Output the [x, y] coordinate of the center of the cell containing the given text.  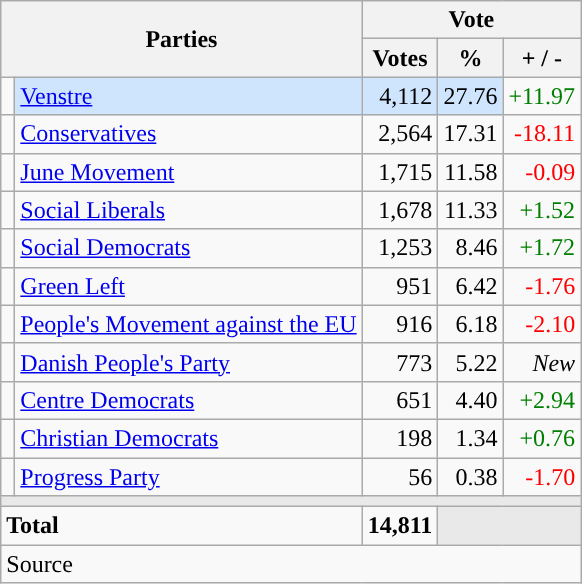
-1.76 [542, 286]
+1.72 [542, 248]
8.46 [470, 248]
People's Movement against the EU [188, 324]
Centre Democrats [188, 400]
14,811 [400, 526]
% [470, 58]
+1.52 [542, 210]
951 [400, 286]
-0.09 [542, 172]
+2.94 [542, 400]
1.34 [470, 438]
-1.70 [542, 477]
Social Democrats [188, 248]
6.18 [470, 324]
June Movement [188, 172]
Conservatives [188, 134]
773 [400, 362]
+11.97 [542, 96]
New [542, 362]
198 [400, 438]
Danish People's Party [188, 362]
4,112 [400, 96]
1,253 [400, 248]
6.42 [470, 286]
+ / - [542, 58]
0.38 [470, 477]
27.76 [470, 96]
Total [182, 526]
+0.76 [542, 438]
56 [400, 477]
1,715 [400, 172]
4.40 [470, 400]
Vote [472, 20]
Social Liberals [188, 210]
916 [400, 324]
Progress Party [188, 477]
Venstre [188, 96]
-18.11 [542, 134]
Green Left [188, 286]
1,678 [400, 210]
2,564 [400, 134]
Parties [182, 39]
-2.10 [542, 324]
17.31 [470, 134]
Christian Democrats [188, 438]
Source [291, 564]
651 [400, 400]
Votes [400, 58]
5.22 [470, 362]
11.58 [470, 172]
11.33 [470, 210]
